Detect which cell encompasses the target text, then output its [x, y] center coordinate. 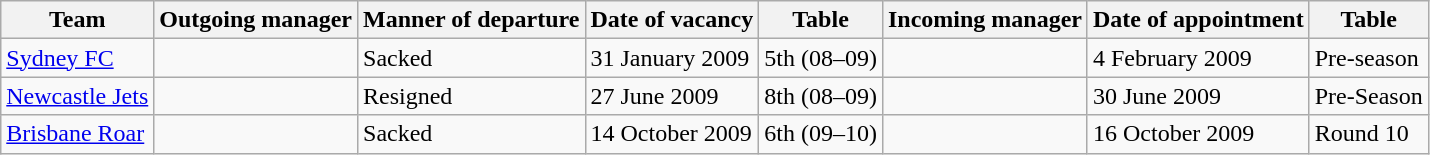
4 February 2009 [1198, 58]
Outgoing manager [256, 20]
Resigned [472, 96]
Date of vacancy [672, 20]
Newcastle Jets [78, 96]
16 October 2009 [1198, 134]
Sydney FC [78, 58]
6th (09–10) [821, 134]
27 June 2009 [672, 96]
Manner of departure [472, 20]
14 October 2009 [672, 134]
Pre-Season [1368, 96]
8th (08–09) [821, 96]
5th (08–09) [821, 58]
Brisbane Roar [78, 134]
Team [78, 20]
31 January 2009 [672, 58]
Date of appointment [1198, 20]
Pre-season [1368, 58]
30 June 2009 [1198, 96]
Round 10 [1368, 134]
Incoming manager [984, 20]
